Determine the [x, y] coordinate at the center of the cell enclosing the given text.  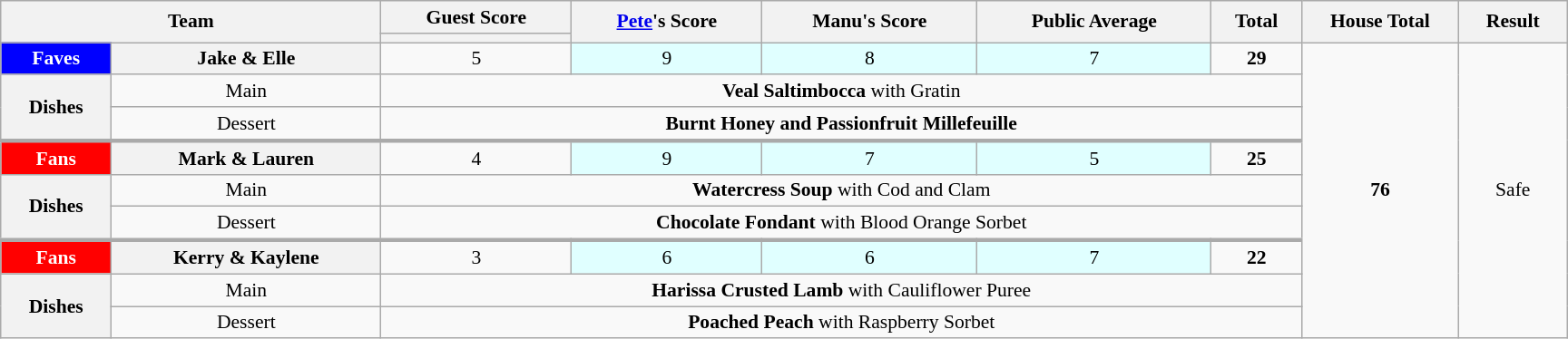
Harissa Crusted Lamb with Cauliflower Puree [842, 290]
Safe [1513, 190]
8 [869, 59]
Veal Saltimbocca with Gratin [842, 92]
3 [476, 257]
Result [1513, 22]
Jake & Elle [247, 59]
Poached Peach with Raspberry Sorbet [842, 323]
76 [1381, 190]
Burnt Honey and Passionfruit Millefeuille [842, 123]
Pete's Score [667, 22]
Kerry & Kaylene [247, 257]
Public Average [1094, 22]
House Total [1381, 22]
25 [1257, 158]
Guest Score [476, 17]
Chocolate Fondant with Blood Orange Sorbet [842, 223]
Faves [56, 59]
Manu's Score [869, 22]
Mark & Lauren [247, 158]
Watercress Soup with Cod and Clam [842, 190]
Team [191, 22]
22 [1257, 257]
29 [1257, 59]
4 [476, 158]
Total [1257, 22]
